From the cell containing the given text, extract its center point as (x, y) coordinate. 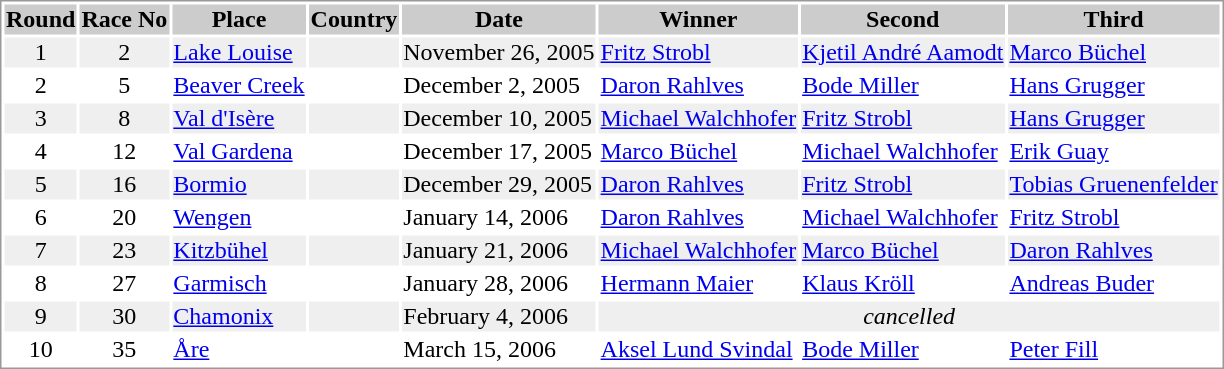
December 2, 2005 (499, 85)
Place (239, 19)
January 14, 2006 (499, 217)
23 (124, 251)
12 (124, 151)
Wengen (239, 217)
Val d'Isère (239, 119)
Åre (239, 349)
Beaver Creek (239, 85)
27 (124, 283)
Peter Fill (1114, 349)
February 4, 2006 (499, 317)
Aksel Lund Svindal (698, 349)
Klaus Kröll (903, 283)
Kjetil André Aamodt (903, 53)
Andreas Buder (1114, 283)
30 (124, 317)
Garmisch (239, 283)
9 (40, 317)
Tobias Gruenenfelder (1114, 185)
7 (40, 251)
6 (40, 217)
cancelled (909, 317)
Third (1114, 19)
Kitzbühel (239, 251)
January 21, 2006 (499, 251)
January 28, 2006 (499, 283)
December 10, 2005 (499, 119)
Race No (124, 19)
Winner (698, 19)
1 (40, 53)
Bormio (239, 185)
Round (40, 19)
Second (903, 19)
December 17, 2005 (499, 151)
20 (124, 217)
Country (354, 19)
Lake Louise (239, 53)
Val Gardena (239, 151)
Erik Guay (1114, 151)
December 29, 2005 (499, 185)
Date (499, 19)
Hermann Maier (698, 283)
4 (40, 151)
Chamonix (239, 317)
November 26, 2005 (499, 53)
10 (40, 349)
35 (124, 349)
3 (40, 119)
16 (124, 185)
March 15, 2006 (499, 349)
